Capture the cell that displays the provided text and extract its (X, Y) central coordinate. 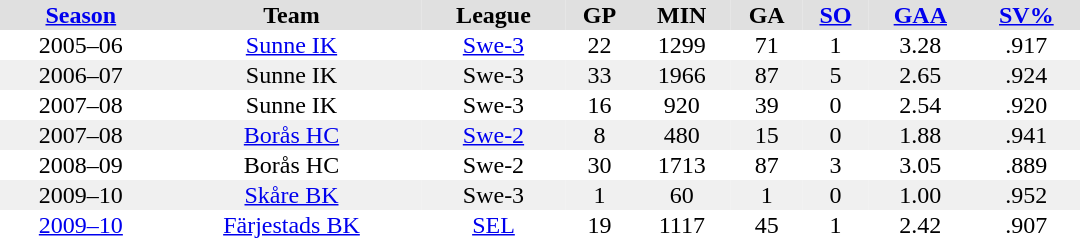
SV% (1026, 15)
3.28 (920, 45)
2.65 (920, 75)
2008–09 (81, 165)
39 (766, 105)
920 (682, 105)
GAA (920, 15)
1713 (682, 165)
22 (600, 45)
1.88 (920, 135)
3 (836, 165)
16 (600, 105)
MIN (682, 15)
71 (766, 45)
480 (682, 135)
33 (600, 75)
Season (81, 15)
1966 (682, 75)
5 (836, 75)
30 (600, 165)
1299 (682, 45)
League (493, 15)
1.00 (920, 195)
Team (292, 15)
.889 (1026, 165)
60 (682, 195)
3.05 (920, 165)
8 (600, 135)
SO (836, 15)
.941 (1026, 135)
.920 (1026, 105)
2.54 (920, 105)
.952 (1026, 195)
.924 (1026, 75)
GA (766, 15)
2006–07 (81, 75)
2009–10 (81, 195)
2005–06 (81, 45)
GP (600, 15)
Skåre BK (292, 195)
15 (766, 135)
.917 (1026, 45)
